Output the [X, Y] coordinate of the center of the cell containing the given text.  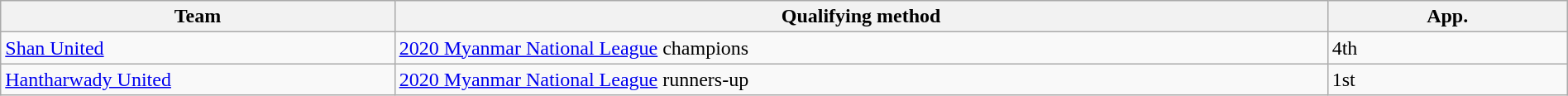
App. [1447, 17]
Team [198, 17]
2020 Myanmar National League champions [861, 48]
Qualifying method [861, 17]
1st [1447, 79]
4th [1447, 48]
Shan United [198, 48]
2020 Myanmar National League runners-up [861, 79]
Hantharwady United [198, 79]
